From the cell containing the given text, extract its center point as [x, y] coordinate. 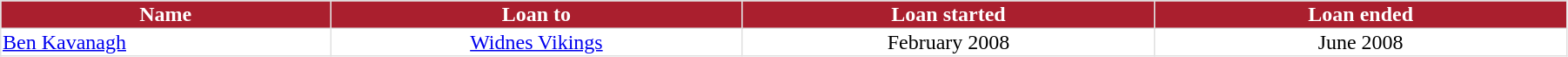
June 2008 [1361, 42]
February 2008 [948, 42]
Loan started [948, 15]
Loan ended [1361, 15]
Loan to [537, 15]
Name [165, 15]
Ben Kavanagh [165, 42]
Widnes Vikings [537, 42]
